Locate the cell with the specified text and output its [X, Y] center coordinate. 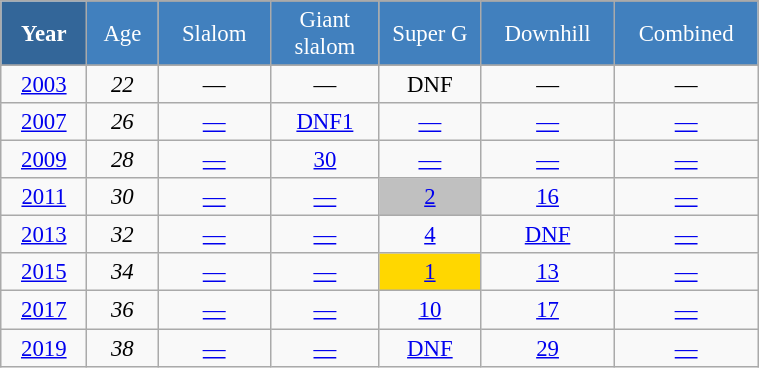
10 [430, 310]
Age [122, 34]
34 [122, 273]
2019 [44, 348]
28 [122, 160]
Year [44, 34]
4 [430, 235]
29 [547, 348]
17 [547, 310]
13 [547, 273]
16 [547, 197]
38 [122, 348]
2003 [44, 85]
Super G [430, 34]
Giantslalom [324, 34]
Slalom [214, 34]
22 [122, 85]
2009 [44, 160]
26 [122, 122]
36 [122, 310]
Combined [686, 34]
2 [430, 197]
1 [430, 273]
32 [122, 235]
Downhill [547, 34]
2007 [44, 122]
2013 [44, 235]
2015 [44, 273]
2017 [44, 310]
DNF1 [324, 122]
2011 [44, 197]
